Find where the given text appears and provide that cell's center as [X, Y] coordinate. 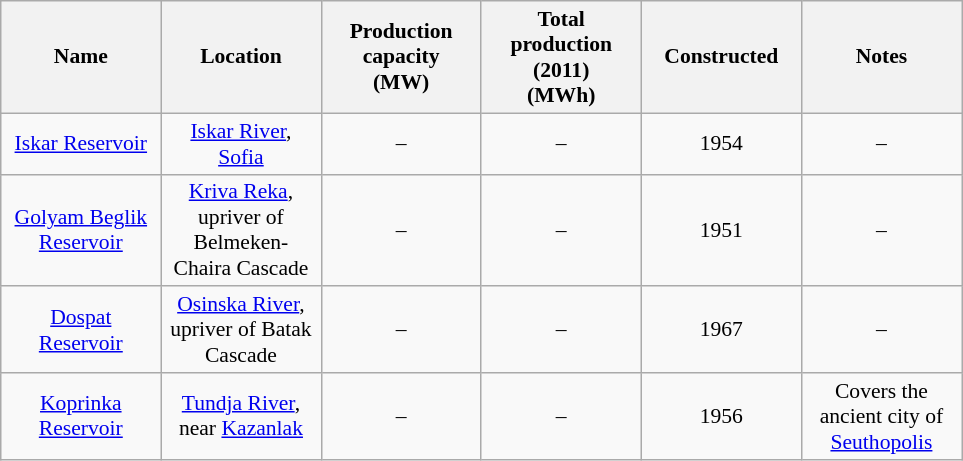
Covers the ancient city of Seuthopolis [881, 416]
Production capacity(MW) [401, 57]
Golyam Beglik Reservoir [81, 230]
Notes [881, 57]
Koprinka Reservoir [81, 416]
Iskar Reservoir [81, 144]
Total production (2011)(MWh) [561, 57]
1951 [721, 230]
Constructed [721, 57]
Iskar River, Sofia [241, 144]
Osinska River, upriver of Batak Cascade [241, 330]
Name [81, 57]
Location [241, 57]
Tundja River, near Kazanlak [241, 416]
1956 [721, 416]
1967 [721, 330]
1954 [721, 144]
Kriva Reka, upriver of Belmeken-Chaira Cascade [241, 230]
Dospat Reservoir [81, 330]
